Locate the cell with the specified text and output its [X, Y] center coordinate. 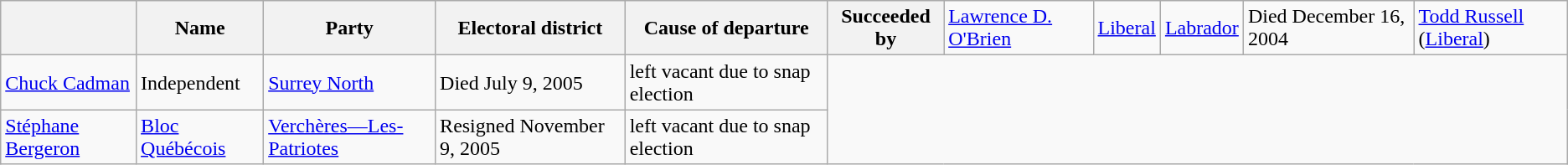
Died December 16, 2004 [1328, 28]
Stéphane Bergeron [69, 137]
Succeeded by [885, 28]
Chuck Cadman [69, 82]
Liberal [1127, 28]
Resigned November 9, 2005 [531, 137]
Todd Russell (Liberal) [1491, 28]
Name [200, 28]
Cause of departure [726, 28]
Died July 9, 2005 [531, 82]
Surrey North [350, 82]
Verchères—Les-Patriotes [350, 137]
Party [350, 28]
Bloc Québécois [200, 137]
Electoral district [531, 28]
Labrador [1201, 28]
Lawrence D. O'Brien [1019, 28]
Independent [200, 82]
